For the text-containing cell, return its midpoint in [X, Y] coordinate format. 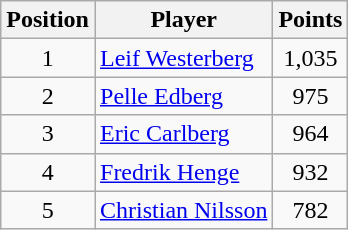
1,035 [310, 58]
782 [310, 210]
Points [310, 20]
Eric Carlberg [183, 134]
3 [48, 134]
975 [310, 96]
Position [48, 20]
4 [48, 172]
Pelle Edberg [183, 96]
964 [310, 134]
2 [48, 96]
Player [183, 20]
Christian Nilsson [183, 210]
Leif Westerberg [183, 58]
Fredrik Henge [183, 172]
1 [48, 58]
5 [48, 210]
932 [310, 172]
